Find where the given text appears and provide that cell's center as (X, Y) coordinate. 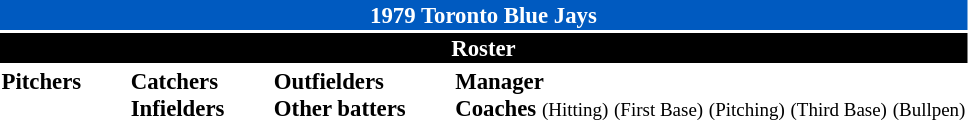
Roster (484, 48)
1979 Toronto Blue Jays (484, 15)
